Return [X, Y] of the center of cell containing provided text 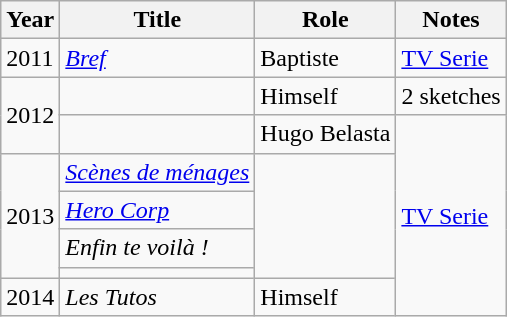
Year [30, 20]
Role [326, 20]
Enfin te voilà ! [158, 248]
Hugo Belasta [326, 134]
2012 [30, 115]
Bref [158, 58]
Hero Corp [158, 210]
Notes [451, 20]
Title [158, 20]
2 sketches [451, 96]
2013 [30, 216]
Les Tutos [158, 297]
2014 [30, 297]
Scènes de ménages [158, 172]
Baptiste [326, 58]
2011 [30, 58]
